Output the (X, Y) coordinate of the center of the cell containing the given text.  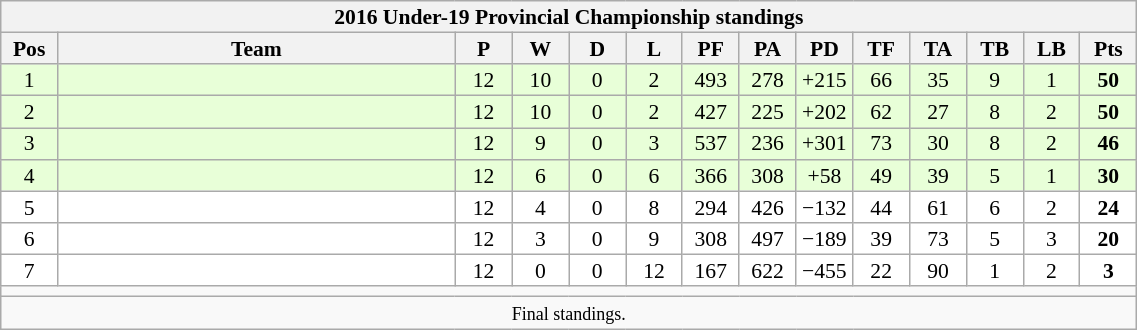
66 (882, 81)
Pos (30, 49)
LB (1052, 49)
D (598, 49)
61 (938, 207)
PF (710, 49)
537 (710, 144)
44 (882, 207)
49 (882, 176)
366 (710, 176)
167 (710, 271)
22 (882, 271)
225 (768, 112)
294 (710, 207)
622 (768, 271)
TB (994, 49)
Team (257, 49)
PA (768, 49)
27 (938, 112)
493 (710, 81)
7 (30, 271)
427 (710, 112)
−189 (824, 239)
426 (768, 207)
497 (768, 239)
46 (1108, 144)
+215 (824, 81)
L (654, 49)
+58 (824, 176)
PD (824, 49)
35 (938, 81)
+301 (824, 144)
Pts (1108, 49)
24 (1108, 207)
−455 (824, 271)
TF (882, 49)
−132 (824, 207)
20 (1108, 239)
278 (768, 81)
62 (882, 112)
P (484, 49)
+202 (824, 112)
TA (938, 49)
W (540, 49)
90 (938, 271)
236 (768, 144)
2016 Under-19 Provincial Championship standings (569, 17)
Final standings. (569, 314)
